Provide the (x, y) coordinate of the cell's center where the given text is located.  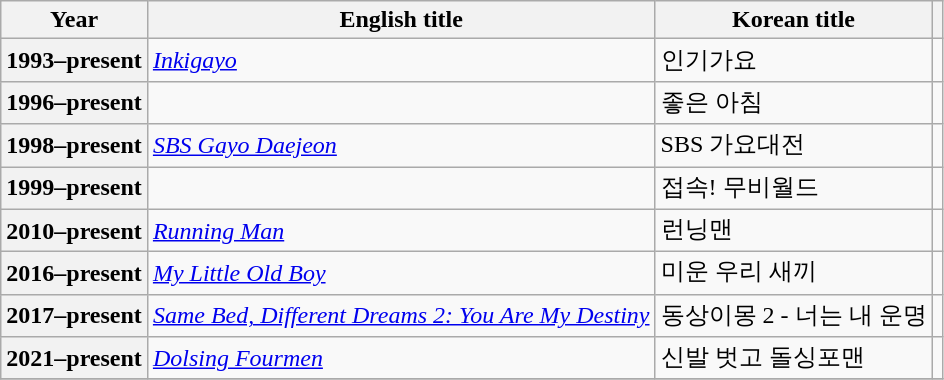
My Little Old Boy (401, 274)
1993–present (74, 60)
2016–present (74, 274)
SBS 가요대전 (794, 146)
Inkigayo (401, 60)
2010–present (74, 230)
2017–present (74, 316)
Same Bed, Different Dreams 2: You Are My Destiny (401, 316)
SBS Gayo Daejeon (401, 146)
미운 우리 새끼 (794, 274)
Running Man (401, 230)
인기가요 (794, 60)
1998–present (74, 146)
런닝맨 (794, 230)
좋은 아침 (794, 102)
2021–present (74, 358)
1999–present (74, 188)
Dolsing Fourmen (401, 358)
신발 벗고 돌싱포맨 (794, 358)
접속! 무비월드 (794, 188)
Korean title (794, 20)
English title (401, 20)
Year (74, 20)
동상이몽 2 - 너는 내 운명 (794, 316)
1996–present (74, 102)
